From the cell containing the given text, extract its center point as [X, Y] coordinate. 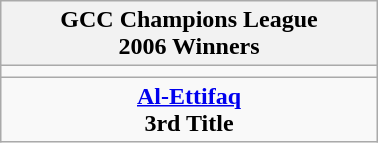
Al-Ettifaq3rd Title [189, 110]
GCC Champions League 2006 Winners [189, 34]
